Determine the (X, Y) coordinate at the center of the cell enclosing the given text.  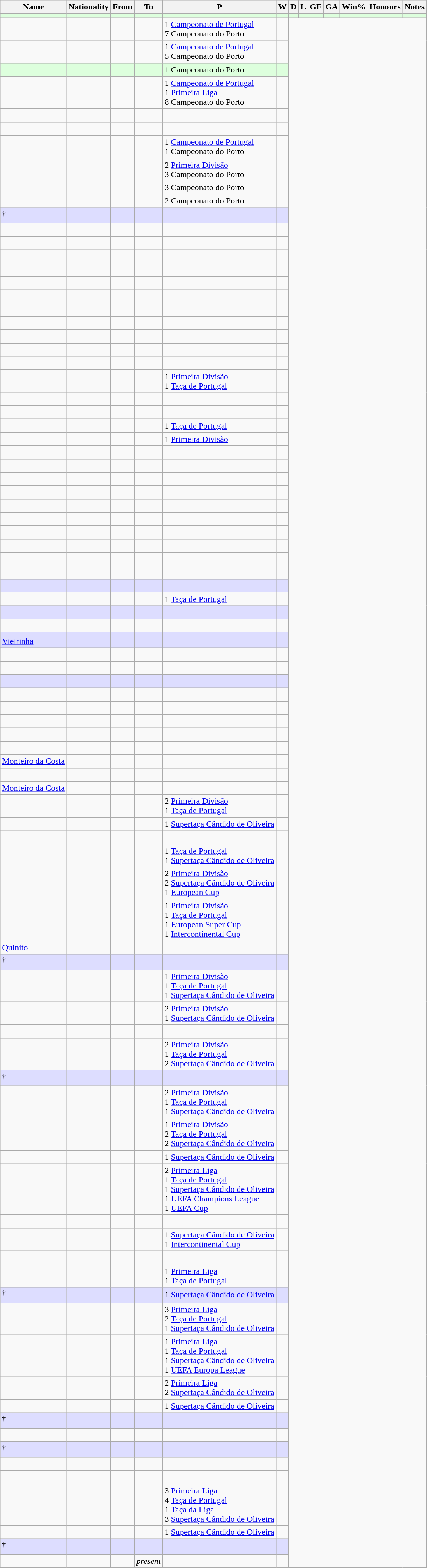
1 Campeonato de Portugal5 Campeonato do Porto (219, 52)
From (122, 7)
Name (34, 7)
1 Campeonato de Portugal7 Campeonato do Porto (219, 29)
2 Primeira Liga1 Taça de Portugal1 Supertaça Cândido de Oliveira1 UEFA Champions League1 UEFA Cup (219, 1189)
1 Primeira Divisão1 Taça de Portugal (219, 381)
1 Campeonato do Porto (219, 70)
1 Primeira Divisão (219, 439)
2 Campeonato do Porto (219, 201)
2 Primeira Divisão1 Supertaça Cândido de Oliveira (219, 1013)
To (148, 7)
present (148, 1561)
W (282, 7)
2 Primeira Divisão3 Campeonato do Porto (219, 169)
Win% (353, 7)
Honours (385, 7)
1 Primeira Liga1 Taça de Portugal (219, 1275)
1 Supertaça Cândido de Oliveira1 Intercontinental Cup (219, 1240)
Notes (414, 7)
1 Campeonato de Portugal1 Primeira Liga8 Campeonato do Porto (219, 92)
Quinito (34, 948)
1 Campeonato de Portugal1 Campeonato do Porto (219, 146)
3 Campeonato do Porto (219, 187)
3 Primeira Liga4 Taça de Portugal1 Taça da Liga3 Supertaça Cândido de Oliveira (219, 1505)
1 Primeira Divisão2 Taça de Portugal2 Supertaça Cândido de Oliveira (219, 1134)
GA (332, 7)
2 Primeira Divisão2 Supertaça Cândido de Oliveira1 European Cup (219, 883)
1 Taça de Portugal1 Supertaça Cândido de Oliveira (219, 855)
2 Primeira Divisão1 Taça de Portugal2 Supertaça Cândido de Oliveira (219, 1054)
2 Primeira Divisão1 Taça de Portugal1 Supertaça Cândido de Oliveira (219, 1102)
P (219, 7)
2 Primeira Liga2 Supertaça Cândido de Oliveira (219, 1388)
1 Primeira Divisão1 Taça de Portugal1 European Super Cup1 Intercontinental Cup (219, 920)
2 Primeira Divisão1 Taça de Portugal (219, 806)
1 Primeira Liga1 Taça de Portugal1 Supertaça Cândido de Oliveira1 UEFA Europa League (219, 1356)
L (303, 7)
D (293, 7)
3 Primeira Liga2 Taça de Portugal1 Supertaça Cândido de Oliveira (219, 1319)
Vieirinha (34, 640)
1 Primeira Divisão1 Taça de Portugal1 Supertaça Cândido de Oliveira (219, 986)
Nationality (89, 7)
GF (316, 7)
